Return the [x, y] coordinate for the center point of the cell that contains the specified text.  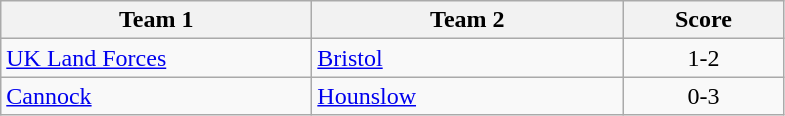
Team 1 [156, 20]
1-2 [704, 58]
0-3 [704, 96]
UK Land Forces [156, 58]
Bristol [468, 58]
Team 2 [468, 20]
Score [704, 20]
Cannock [156, 96]
Hounslow [468, 96]
